Provide the [X, Y] coordinate of the cell's center where the given text is located.  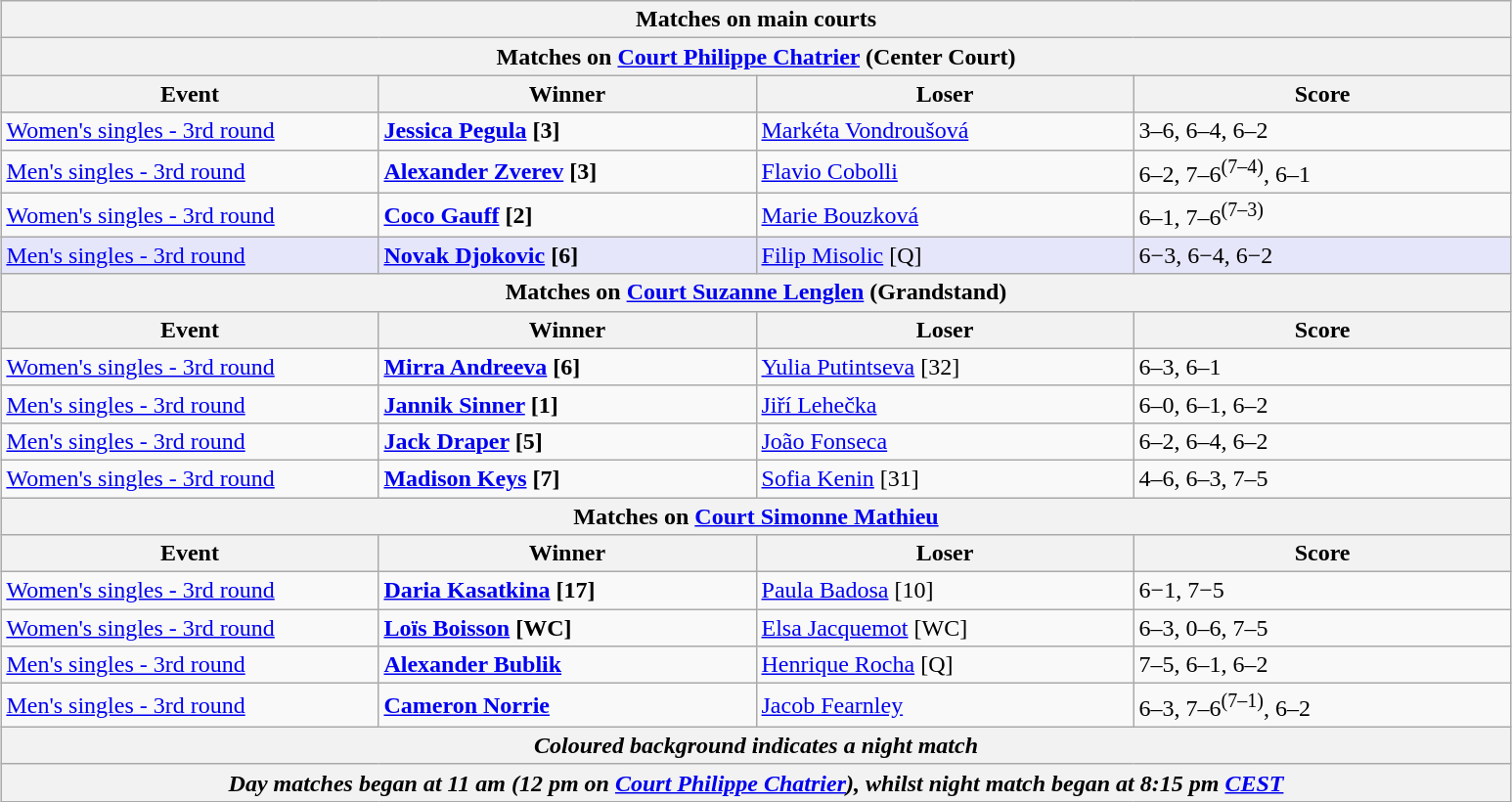
6–0, 6–1, 6–2 [1322, 404]
Jessica Pegula [3] [567, 131]
7–5, 6–1, 6–2 [1322, 665]
Loïs Boisson [WC] [567, 628]
6–3, 6–1 [1322, 367]
Alexander Bublik [567, 665]
Flavio Cobolli [945, 172]
Yulia Putintseva [32] [945, 367]
Matches on Court Simonne Mathieu [756, 516]
Sofia Kenin [31] [945, 478]
6−3, 6−4, 6−2 [1322, 255]
Jack Draper [5] [567, 441]
6–3, 0–6, 7–5 [1322, 628]
Daria Kasatkina [17] [567, 591]
3–6, 6–4, 6–2 [1322, 131]
6−1, 7−5 [1322, 591]
Jacob Fearnley [945, 706]
Novak Djokovic [6] [567, 255]
Mirra Andreeva [6] [567, 367]
Marie Bouzková [945, 215]
Alexander Zverev [3] [567, 172]
Paula Badosa [10] [945, 591]
6–2, 6–4, 6–2 [1322, 441]
Jiří Lehečka [945, 404]
Coco Gauff [2] [567, 215]
Filip Misolic [Q] [945, 255]
Henrique Rocha [Q] [945, 665]
Day matches began at 11 am (12 pm on Court Philippe Chatrier), whilst night match began at 8:15 pm CEST [756, 782]
4–6, 6–3, 7–5 [1322, 478]
Matches on Court Suzanne Lenglen (Grandstand) [756, 292]
Cameron Norrie [567, 706]
Elsa Jacquemot [WC] [945, 628]
Matches on main courts [756, 20]
Coloured background indicates a night match [756, 745]
6–3, 7–6(7–1), 6–2 [1322, 706]
6–2, 7–6(7–4), 6–1 [1322, 172]
Markéta Vondroušová [945, 131]
6–1, 7–6(7–3) [1322, 215]
Madison Keys [7] [567, 478]
Jannik Sinner [1] [567, 404]
Matches on Court Philippe Chatrier (Center Court) [756, 57]
João Fonseca [945, 441]
